Scan for the cell matching the given text and deliver its (x, y) coordinate at center. 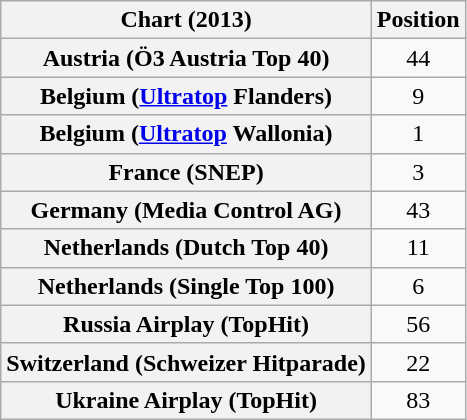
Austria (Ö3 Austria Top 40) (186, 58)
11 (418, 248)
44 (418, 58)
9 (418, 96)
Netherlands (Single Top 100) (186, 286)
Belgium (Ultratop Wallonia) (186, 134)
Russia Airplay (TopHit) (186, 324)
3 (418, 172)
France (SNEP) (186, 172)
43 (418, 210)
6 (418, 286)
Switzerland (Schweizer Hitparade) (186, 362)
Netherlands (Dutch Top 40) (186, 248)
22 (418, 362)
Germany (Media Control AG) (186, 210)
Position (418, 20)
Chart (2013) (186, 20)
83 (418, 400)
Ukraine Airplay (TopHit) (186, 400)
1 (418, 134)
Belgium (Ultratop Flanders) (186, 96)
56 (418, 324)
